Determine the (x, y) coordinate at the center of the cell enclosing the given text.  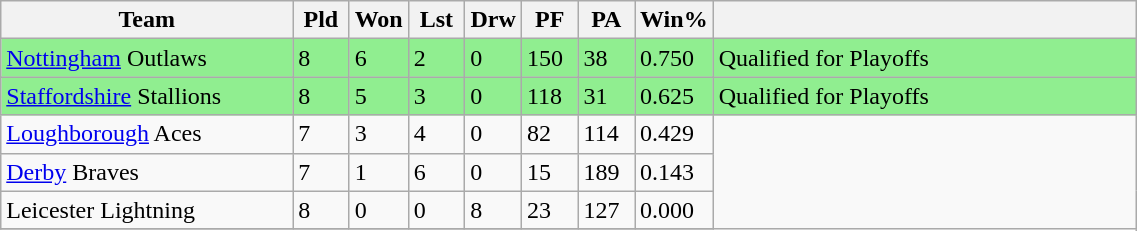
Nottingham Outlaws (147, 58)
0.000 (674, 210)
PA (606, 20)
114 (606, 134)
0.750 (674, 58)
Pld (322, 20)
5 (378, 96)
Drw (494, 20)
Staffordshire Stallions (147, 96)
23 (550, 210)
118 (550, 96)
Team (147, 20)
Won (378, 20)
31 (606, 96)
4 (436, 134)
127 (606, 210)
PF (550, 20)
15 (550, 172)
82 (550, 134)
Lst (436, 20)
150 (550, 58)
1 (378, 172)
2 (436, 58)
0.625 (674, 96)
189 (606, 172)
38 (606, 58)
Win% (674, 20)
Derby Braves (147, 172)
Leicester Lightning (147, 210)
Loughborough Aces (147, 134)
0.429 (674, 134)
0.143 (674, 172)
